Detect which cell encompasses the target text, then output its [X, Y] center coordinate. 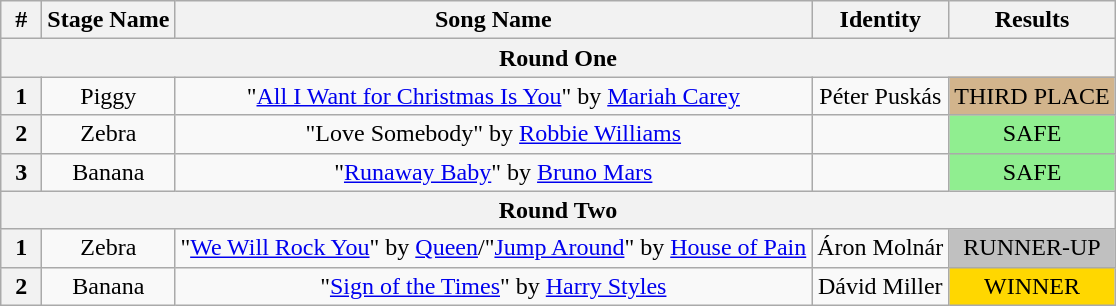
Stage Name [108, 20]
Results [1032, 20]
Identity [880, 20]
Song Name [494, 20]
Péter Puskás [880, 96]
"Love Somebody" by Robbie Williams [494, 134]
3 [22, 172]
# [22, 20]
Round One [558, 58]
"Sign of the Times" by Harry Styles [494, 286]
Dávid Miller [880, 286]
RUNNER-UP [1032, 248]
"All I Want for Christmas Is You" by Mariah Carey [494, 96]
WINNER [1032, 286]
THIRD PLACE [1032, 96]
"Runaway Baby" by Bruno Mars [494, 172]
"We Will Rock You" by Queen/"Jump Around" by House of Pain [494, 248]
Áron Molnár [880, 248]
Round Two [558, 210]
Piggy [108, 96]
